Output the [X, Y] coordinate of the center of the cell containing the given text.  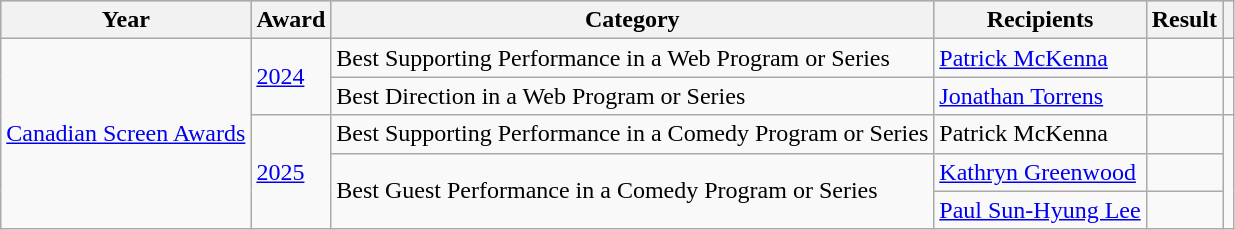
Result [1184, 20]
Paul Sun-Hyung Lee [1040, 210]
Jonathan Torrens [1040, 96]
2025 [291, 172]
Best Direction in a Web Program or Series [632, 96]
Kathryn Greenwood [1040, 172]
Best Guest Performance in a Comedy Program or Series [632, 191]
Canadian Screen Awards [126, 134]
Best Supporting Performance in a Web Program or Series [632, 58]
Recipients [1040, 20]
Year [126, 20]
2024 [291, 77]
Category [632, 20]
Award [291, 20]
Best Supporting Performance in a Comedy Program or Series [632, 134]
